Output the (x, y) coordinate of the center of the cell containing the given text.  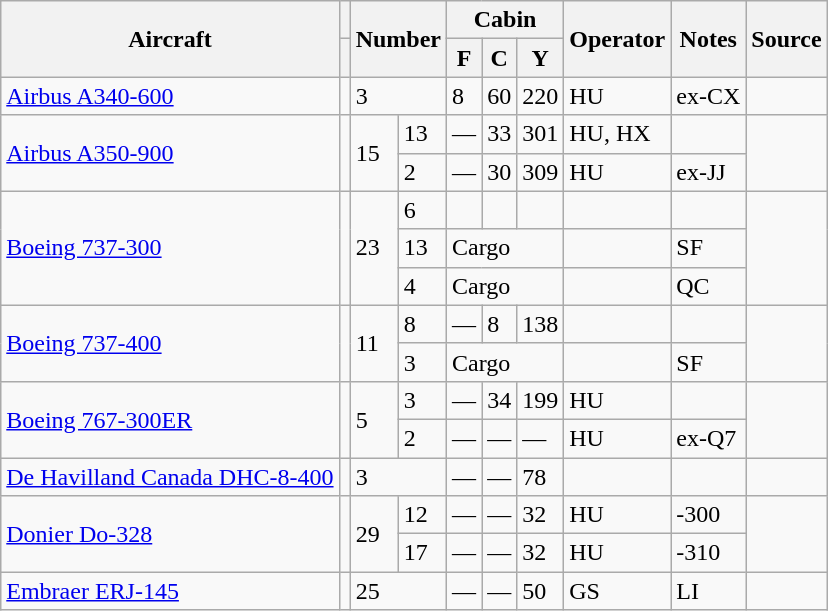
25 (398, 591)
Source (786, 39)
Donier Do-328 (170, 534)
F (464, 58)
33 (500, 134)
QC (708, 286)
Boeing 737-400 (170, 343)
HU, HX (618, 134)
23 (374, 248)
Number (398, 39)
Airbus A340-600 (170, 96)
LI (708, 591)
Boeing 767-300ER (170, 419)
12 (422, 515)
6 (422, 210)
309 (540, 172)
Operator (618, 39)
ex-Q7 (708, 438)
De Havilland Canada DHC-8-400 (170, 477)
Embraer ERJ-145 (170, 591)
-310 (708, 553)
Boeing 737-300 (170, 248)
Airbus A350-900 (170, 153)
GS (618, 591)
199 (540, 400)
Cabin (506, 20)
78 (540, 477)
C (500, 58)
34 (500, 400)
30 (500, 172)
220 (540, 96)
15 (374, 153)
29 (374, 534)
Y (540, 58)
11 (374, 343)
138 (540, 324)
Notes (708, 39)
60 (500, 96)
5 (374, 419)
4 (422, 286)
Aircraft (170, 39)
50 (540, 591)
ex-JJ (708, 172)
17 (422, 553)
301 (540, 134)
-300 (708, 515)
ex-CX (708, 96)
